Output the [X, Y] coordinate of the center of the cell containing the given text.  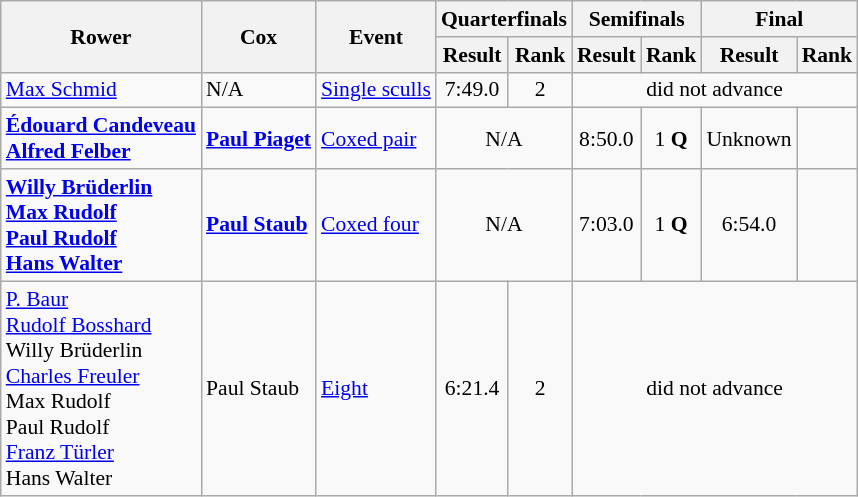
6:54.0 [748, 225]
Semifinals [636, 19]
7:03.0 [606, 225]
Willy Brüderlin Max Rudolf Paul Rudolf Hans Walter [101, 225]
Édouard Candeveau Alfred Felber [101, 138]
Eight [376, 388]
Single sculls [376, 90]
Max Schmid [101, 90]
7:49.0 [472, 90]
Final [779, 19]
Rower [101, 36]
Paul Piaget [258, 138]
6:21.4 [472, 388]
Unknown [748, 138]
Coxed pair [376, 138]
P. Baur Rudolf Bosshard Willy Brüderlin Charles Freuler Max Rudolf Paul Rudolf Franz Türler Hans Walter [101, 388]
Event [376, 36]
Cox [258, 36]
8:50.0 [606, 138]
Quarterfinals [504, 19]
Coxed four [376, 225]
